Scan for the cell matching the given text and deliver its [X, Y] coordinate at center. 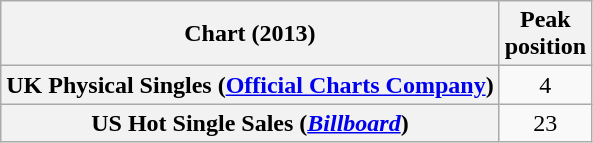
US Hot Single Sales (Billboard) [250, 123]
23 [545, 123]
UK Physical Singles (Official Charts Company) [250, 85]
Chart (2013) [250, 34]
4 [545, 85]
Peakposition [545, 34]
